Determine the (X, Y) coordinate at the center of the cell enclosing the given text.  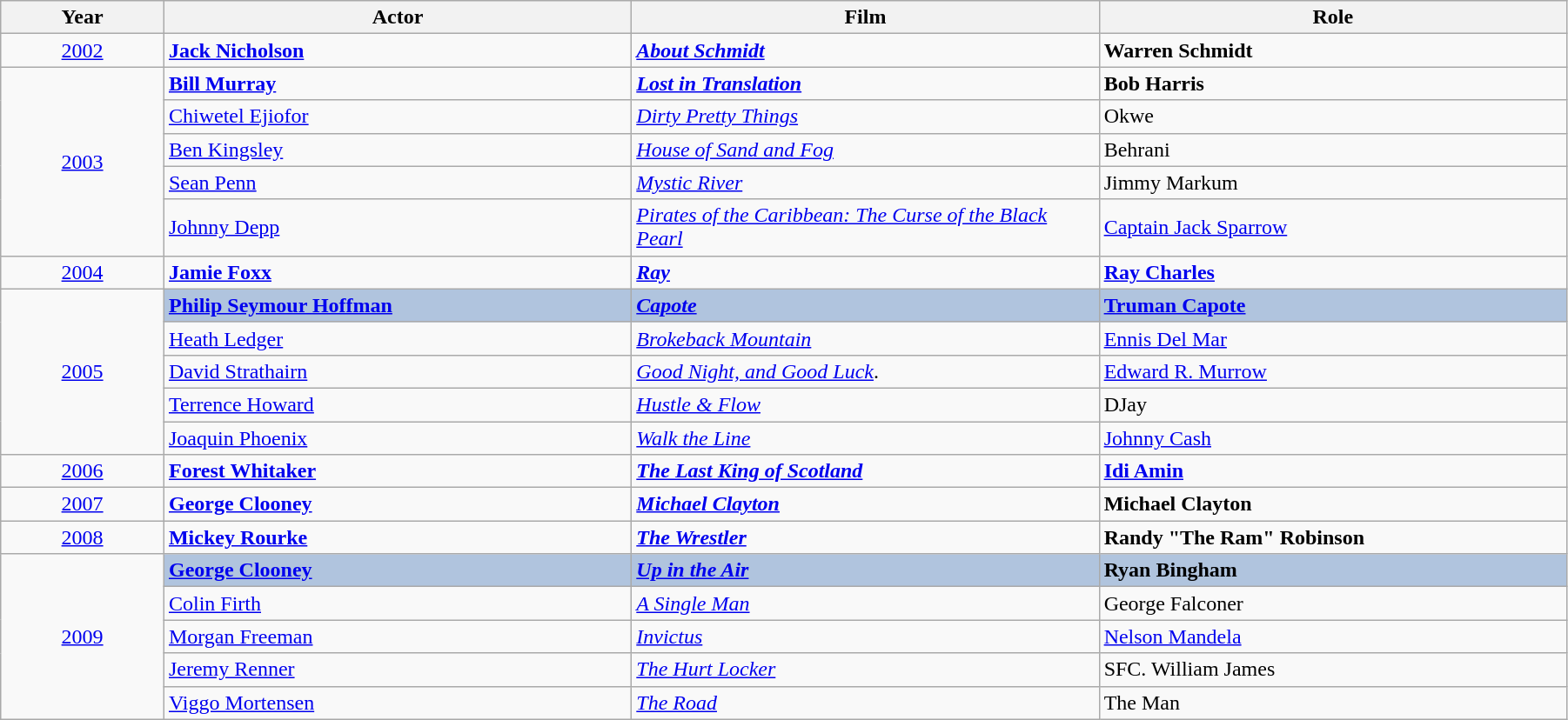
Warren Schmidt (1333, 50)
A Single Man (865, 603)
Terrence Howard (397, 404)
The Wrestler (865, 537)
Hustle & Flow (865, 404)
SFC. William James (1333, 670)
Jamie Foxx (397, 272)
DJay (1333, 404)
Heath Ledger (397, 338)
Ryan Bingham (1333, 570)
Captain Jack Sparrow (1333, 228)
Jeremy Renner (397, 670)
The Road (865, 703)
Colin Firth (397, 603)
Bob Harris (1333, 83)
Mickey Rourke (397, 537)
2003 (83, 162)
House of Sand and Fog (865, 150)
Edward R. Murrow (1333, 371)
2002 (83, 50)
Year (83, 17)
Film (865, 17)
Johnny Depp (397, 228)
2006 (83, 471)
Ennis Del Mar (1333, 338)
Brokeback Mountain (865, 338)
Johnny Cash (1333, 437)
Pirates of the Caribbean: The Curse of the Black Pearl (865, 228)
George Falconer (1333, 603)
2007 (83, 504)
Capote (865, 305)
About Schmidt (865, 50)
2005 (83, 371)
Nelson Mandela (1333, 637)
Idi Amin (1333, 471)
Bill Murray (397, 83)
Role (1333, 17)
Dirty Pretty Things (865, 117)
Ray (865, 272)
2009 (83, 637)
Forest Whitaker (397, 471)
Sean Penn (397, 183)
Truman Capote (1333, 305)
Invictus (865, 637)
The Last King of Scotland (865, 471)
Philip Seymour Hoffman (397, 305)
2008 (83, 537)
Morgan Freeman (397, 637)
Walk the Line (865, 437)
Behrani (1333, 150)
Mystic River (865, 183)
Chiwetel Ejiofor (397, 117)
David Strathairn (397, 371)
Jimmy Markum (1333, 183)
Okwe (1333, 117)
Good Night, and Good Luck. (865, 371)
Up in the Air (865, 570)
Lost in Translation (865, 83)
2004 (83, 272)
Ben Kingsley (397, 150)
Ray Charles (1333, 272)
Randy "The Ram" Robinson (1333, 537)
Viggo Mortensen (397, 703)
Joaquin Phoenix (397, 437)
Jack Nicholson (397, 50)
The Hurt Locker (865, 670)
Actor (397, 17)
The Man (1333, 703)
